Determine the [x, y] coordinate at the center of the cell enclosing the given text.  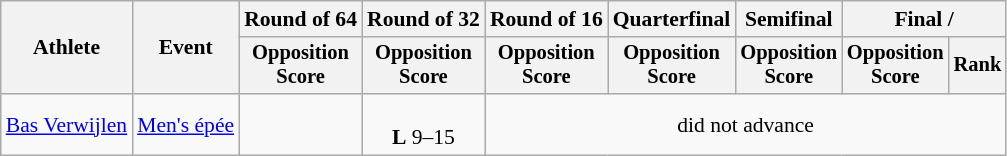
L 9–15 [424, 124]
Bas Verwijlen [66, 124]
Athlete [66, 48]
Rank [978, 66]
Final / [924, 19]
Semifinal [788, 19]
Men's épée [186, 124]
Event [186, 48]
did not advance [746, 124]
Round of 16 [546, 19]
Round of 64 [300, 19]
Quarterfinal [672, 19]
Round of 32 [424, 19]
